From the cell containing the given text, extract its center point as [x, y] coordinate. 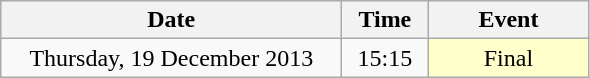
Thursday, 19 December 2013 [172, 58]
15:15 [385, 58]
Event [508, 20]
Date [172, 20]
Time [385, 20]
Final [508, 58]
